Output the [X, Y] coordinate of the center of the cell containing the given text.  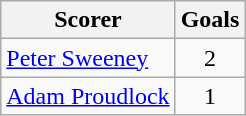
1 [210, 96]
Goals [210, 20]
Adam Proudlock [88, 96]
2 [210, 58]
Peter Sweeney [88, 58]
Scorer [88, 20]
